Capture the cell that displays the provided text and extract its [x, y] central coordinate. 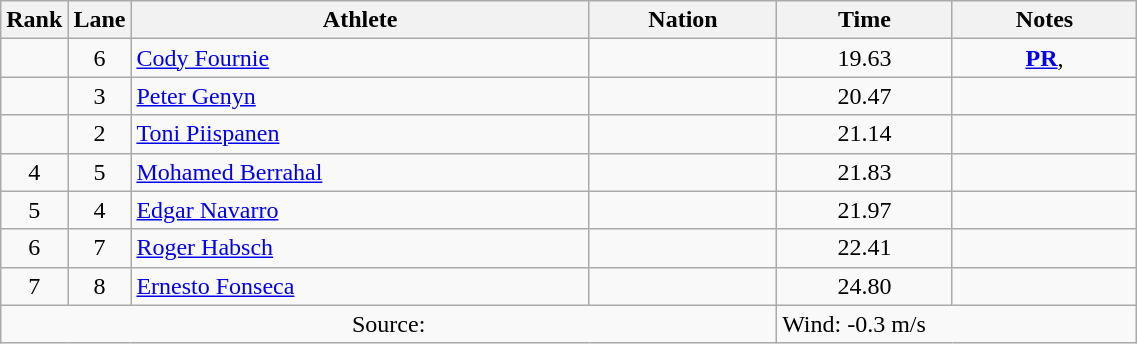
Toni Piispanen [360, 134]
21.97 [865, 210]
21.83 [865, 172]
Source: [389, 324]
22.41 [865, 248]
24.80 [865, 286]
21.14 [865, 134]
8 [100, 286]
Athlete [360, 20]
Wind: -0.3 m/s [957, 324]
PR, [1044, 58]
Ernesto Fonseca [360, 286]
Edgar Navarro [360, 210]
Peter Genyn [360, 96]
20.47 [865, 96]
2 [100, 134]
19.63 [865, 58]
Notes [1044, 20]
Rank [34, 20]
Roger Habsch [360, 248]
Time [865, 20]
Mohamed Berrahal [360, 172]
Cody Fournie [360, 58]
Lane [100, 20]
Nation [682, 20]
3 [100, 96]
